Identify which cell holds the provided text, then report its (x, y) central coordinate. 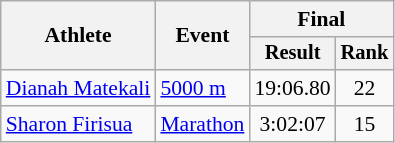
Rank (365, 54)
5000 m (202, 88)
Dianah Matekali (78, 88)
3:02:07 (292, 124)
Athlete (78, 36)
19:06.80 (292, 88)
22 (365, 88)
Event (202, 36)
Marathon (202, 124)
Result (292, 54)
15 (365, 124)
Final (321, 19)
Sharon Firisua (78, 124)
